Scan for the cell matching the given text and deliver its (x, y) coordinate at center. 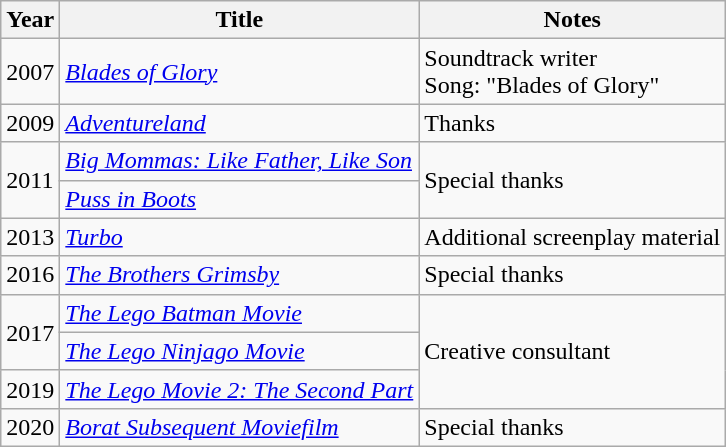
Additional screenplay material (572, 237)
Adventureland (240, 123)
The Lego Ninjago Movie (240, 351)
The Lego Batman Movie (240, 313)
Borat Subsequent Moviefilm (240, 427)
2013 (30, 237)
Puss in Boots (240, 199)
Turbo (240, 237)
2011 (30, 180)
2019 (30, 389)
2017 (30, 332)
2009 (30, 123)
The Lego Movie 2: The Second Part (240, 389)
Thanks (572, 123)
Year (30, 20)
Title (240, 20)
2007 (30, 72)
2016 (30, 275)
Soundtrack writer Song: "Blades of Glory" (572, 72)
Big Mommas: Like Father, Like Son (240, 161)
Creative consultant (572, 351)
Notes (572, 20)
2020 (30, 427)
The Brothers Grimsby (240, 275)
Blades of Glory (240, 72)
